Search for the cell housing the specified text and yield its [x, y] center coordinate. 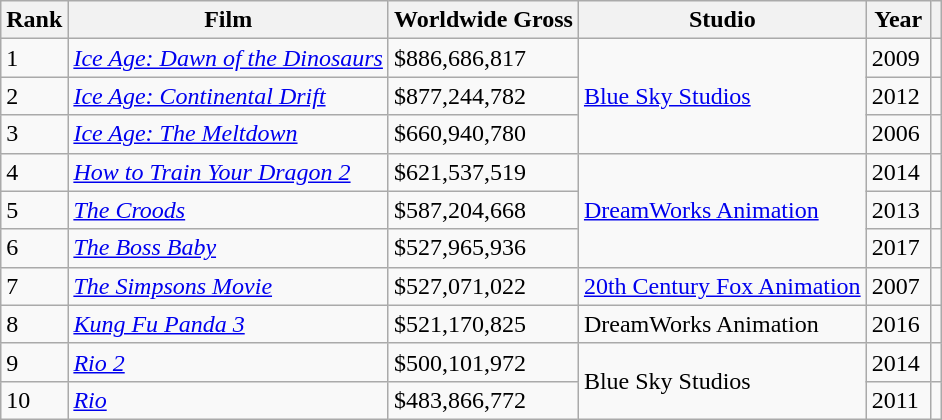
2006 [898, 134]
$660,940,780 [483, 134]
Ice Age: The Meltdown [228, 134]
3 [34, 134]
2017 [898, 248]
Rank [34, 20]
9 [34, 362]
4 [34, 172]
5 [34, 210]
$587,204,668 [483, 210]
$527,965,936 [483, 248]
$621,537,519 [483, 172]
Year [898, 20]
$886,686,817 [483, 58]
20th Century Fox Animation [722, 286]
Studio [722, 20]
Worldwide Gross [483, 20]
2016 [898, 324]
2007 [898, 286]
2011 [898, 400]
2013 [898, 210]
How to Train Your Dragon 2 [228, 172]
$521,170,825 [483, 324]
Film [228, 20]
Rio 2 [228, 362]
2 [34, 96]
$527,071,022 [483, 286]
The Croods [228, 210]
10 [34, 400]
2012 [898, 96]
Ice Age: Dawn of the Dinosaurs [228, 58]
7 [34, 286]
2009 [898, 58]
$483,866,772 [483, 400]
$877,244,782 [483, 96]
Rio [228, 400]
Kung Fu Panda 3 [228, 324]
Ice Age: Continental Drift [228, 96]
8 [34, 324]
The Boss Baby [228, 248]
$500,101,972 [483, 362]
6 [34, 248]
The Simpsons Movie [228, 286]
1 [34, 58]
